Search for the cell housing the specified text and yield its [x, y] center coordinate. 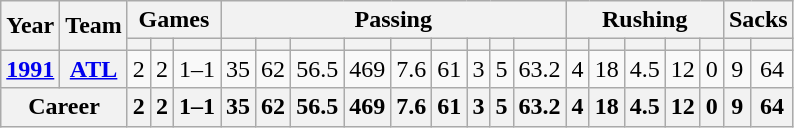
Rushing [644, 20]
1991 [30, 69]
Sacks [758, 20]
Games [174, 20]
Team [94, 26]
Passing [394, 20]
Year [30, 26]
ATL [94, 69]
Career [64, 107]
